Determine the [x, y] coordinate at the center of the cell enclosing the given text.  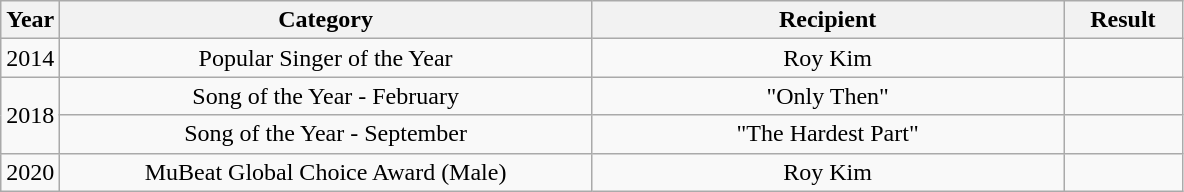
Popular Singer of the Year [326, 58]
Song of the Year - September [326, 134]
Result [1123, 20]
2018 [30, 115]
Song of the Year - February [326, 96]
MuBeat Global Choice Award (Male) [326, 172]
2020 [30, 172]
Year [30, 20]
"Only Then" [827, 96]
Recipient [827, 20]
Category [326, 20]
"The Hardest Part" [827, 134]
2014 [30, 58]
